Extract the (X, Y) coordinate from the center of the cell holding the provided text.  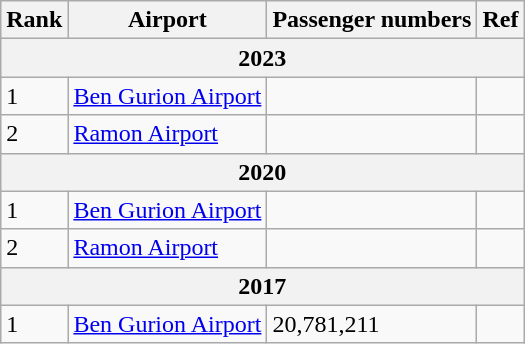
2020 (262, 172)
2023 (262, 58)
20,781,211 (372, 324)
Rank (34, 20)
Passenger numbers (372, 20)
2017 (262, 286)
Ref (500, 20)
Airport (168, 20)
